Capture the cell that displays the provided text and extract its [x, y] central coordinate. 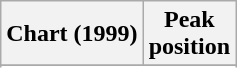
Peakposition [189, 34]
Chart (1999) [72, 34]
